For the text-containing cell, return its midpoint in [X, Y] coordinate format. 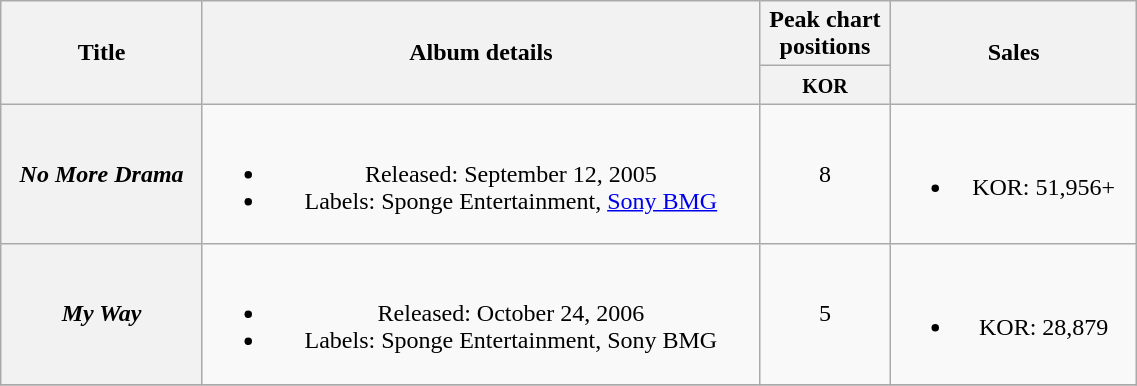
Peak chart positions [824, 34]
KOR: 28,879 [1013, 314]
5 [824, 314]
Title [102, 52]
KOR: 51,956+ [1013, 174]
Released: October 24, 2006Labels: Sponge Entertainment, Sony BMG [480, 314]
Sales [1013, 52]
No More Drama [102, 174]
Released: September 12, 2005Labels: Sponge Entertainment, Sony BMG [480, 174]
8 [824, 174]
KOR [824, 85]
Album details [480, 52]
My Way [102, 314]
